Return the [X, Y] coordinate for the center point of the cell that contains the specified text.  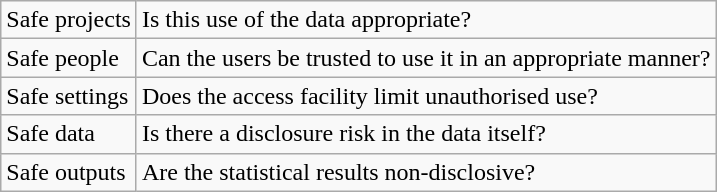
Are the statistical results non-disclosive? [426, 172]
Is this use of the data appropriate? [426, 20]
Safe projects [69, 20]
Safe settings [69, 96]
Does the access facility limit unauthorised use? [426, 96]
Safe data [69, 134]
Safe people [69, 58]
Is there a disclosure risk in the data itself? [426, 134]
Safe outputs [69, 172]
Can the users be trusted to use it in an appropriate manner? [426, 58]
